Extract the (x, y) coordinate from the center of the cell holding the provided text.  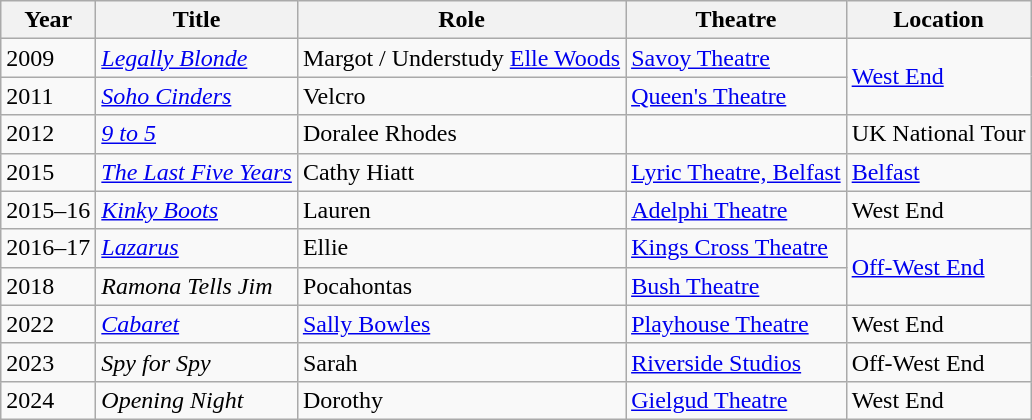
Spy for Spy (197, 362)
2024 (48, 400)
Ellie (461, 248)
Ramona Tells Jim (197, 286)
Year (48, 20)
2016–17 (48, 248)
2012 (48, 134)
Cathy Hiatt (461, 172)
2011 (48, 96)
The Last Five Years (197, 172)
Opening Night (197, 400)
Savoy Theatre (736, 58)
Cabaret (197, 324)
Adelphi Theatre (736, 210)
2023 (48, 362)
Velcro (461, 96)
Sally Bowles (461, 324)
Pocahontas (461, 286)
UK National Tour (938, 134)
Bush Theatre (736, 286)
2015–16 (48, 210)
Legally Blonde (197, 58)
Playhouse Theatre (736, 324)
Lauren (461, 210)
2009 (48, 58)
Role (461, 20)
2015 (48, 172)
9 to 5 (197, 134)
Gielgud Theatre (736, 400)
Soho Cinders (197, 96)
Lyric Theatre, Belfast (736, 172)
Lazarus (197, 248)
Queen's Theatre (736, 96)
Belfast (938, 172)
Location (938, 20)
Doralee Rhodes (461, 134)
Kings Cross Theatre (736, 248)
Title (197, 20)
Riverside Studios (736, 362)
Theatre (736, 20)
2018 (48, 286)
Margot / Understudy Elle Woods (461, 58)
Kinky Boots (197, 210)
Dorothy (461, 400)
2022 (48, 324)
Sarah (461, 362)
